From the cell containing the given text, extract its center point as (x, y) coordinate. 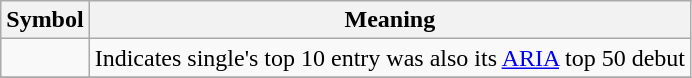
Indicates single's top 10 entry was also its ARIA top 50 debut (390, 58)
Symbol (45, 20)
Meaning (390, 20)
